Search for the cell housing the specified text and yield its [x, y] center coordinate. 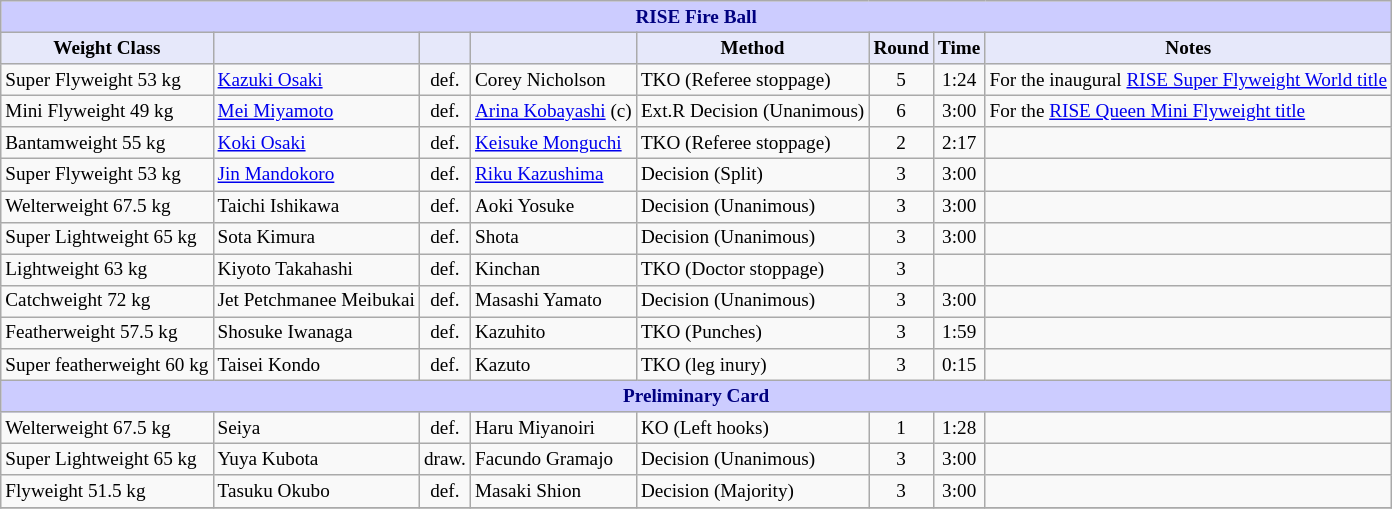
Bantamweight 55 kg [107, 143]
Jin Mandokoro [316, 175]
Haru Miyanoiri [553, 428]
draw. [444, 460]
Koki Osaki [316, 143]
Preliminary Card [696, 396]
Flyweight 51.5 kg [107, 491]
For the RISE Queen Mini Flyweight title [1188, 111]
2 [902, 143]
Kazuhito [553, 333]
6 [902, 111]
Jet Petchmanee Meibukai [316, 301]
Lightweight 63 kg [107, 270]
Round [902, 48]
Mei Miyamoto [316, 111]
Facundo Gramajo [553, 460]
Decision (Majority) [752, 491]
Seiya [316, 428]
Method [752, 48]
Arina Kobayashi (c) [553, 111]
Mini Flyweight 49 kg [107, 111]
Corey Nicholson [553, 80]
Masaki Shion [553, 491]
1:28 [958, 428]
TKO (Doctor stoppage) [752, 270]
Kiyoto Takahashi [316, 270]
Aoki Yosuke [553, 206]
1 [902, 428]
Shota [553, 238]
5 [902, 80]
TKO (leg inury) [752, 365]
Kinchan [553, 270]
Yuya Kubota [316, 460]
Kazuto [553, 365]
Taisei Kondo [316, 365]
Super featherweight 60 kg [107, 365]
Keisuke Monguchi [553, 143]
KO (Left hooks) [752, 428]
Decision (Split) [752, 175]
1:24 [958, 80]
For the inaugural RISE Super Flyweight World title [1188, 80]
Masashi Yamato [553, 301]
RISE Fire Ball [696, 17]
1:59 [958, 333]
Riku Kazushima [553, 175]
Kazuki Osaki [316, 80]
Notes [1188, 48]
Ext.R Decision (Unanimous) [752, 111]
Taichi Ishikawa [316, 206]
Weight Class [107, 48]
TKO (Punches) [752, 333]
0:15 [958, 365]
2:17 [958, 143]
Shosuke Iwanaga [316, 333]
Time [958, 48]
Tasuku Okubo [316, 491]
Featherweight 57.5 kg [107, 333]
Sota Kimura [316, 238]
Catchweight 72 kg [107, 301]
